Provide the (x, y) coordinate of the cell's center where the given text is located.  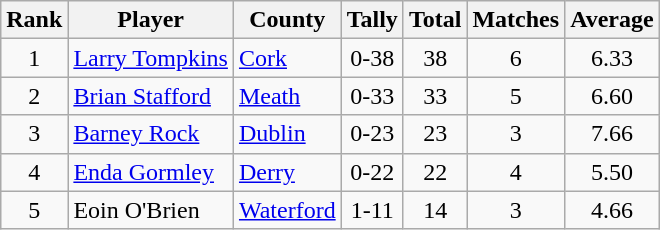
6.60 (612, 96)
Dublin (287, 134)
1 (34, 58)
Barney Rock (151, 134)
2 (34, 96)
1-11 (372, 210)
Rank (34, 20)
5.50 (612, 172)
0-22 (372, 172)
0-33 (372, 96)
Enda Gormley (151, 172)
Tally (372, 20)
0-38 (372, 58)
0-23 (372, 134)
Eoin O'Brien (151, 210)
Player (151, 20)
Cork (287, 58)
Brian Stafford (151, 96)
Meath (287, 96)
38 (435, 58)
7.66 (612, 134)
Matches (516, 20)
33 (435, 96)
County (287, 20)
Average (612, 20)
23 (435, 134)
6.33 (612, 58)
Waterford (287, 210)
Larry Tompkins (151, 58)
22 (435, 172)
Total (435, 20)
Derry (287, 172)
6 (516, 58)
14 (435, 210)
4.66 (612, 210)
